Identify which cell holds the provided text, then report its (X, Y) central coordinate. 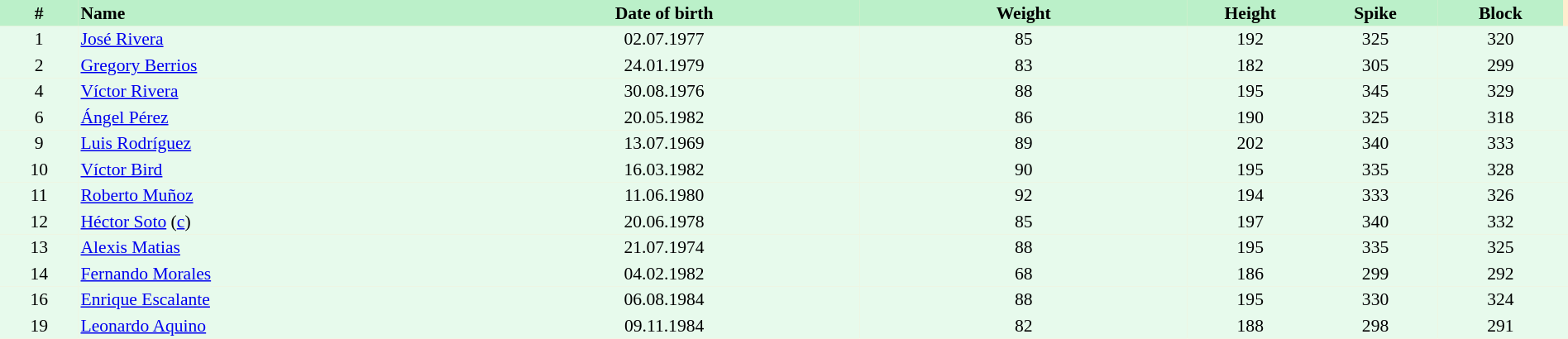
2 (39, 65)
4 (39, 91)
Spike (1374, 13)
328 (1500, 169)
10 (39, 169)
291 (1500, 326)
14 (39, 274)
298 (1374, 326)
Weight (1024, 13)
Víctor Rivera (273, 91)
Fernando Morales (273, 274)
# (39, 13)
197 (1250, 222)
Víctor Bird (273, 169)
Gregory Berrios (273, 65)
13.07.1969 (664, 144)
Name (273, 13)
19 (39, 326)
04.02.1982 (664, 274)
Roberto Muñoz (273, 195)
Height (1250, 13)
09.11.1984 (664, 326)
Alexis Matias (273, 248)
30.08.1976 (664, 91)
188 (1250, 326)
1 (39, 40)
90 (1024, 169)
86 (1024, 117)
Ángel Pérez (273, 117)
11.06.1980 (664, 195)
José Rivera (273, 40)
192 (1250, 40)
20.05.1982 (664, 117)
326 (1500, 195)
21.07.1974 (664, 248)
Héctor Soto (c) (273, 222)
194 (1250, 195)
16 (39, 299)
92 (1024, 195)
324 (1500, 299)
20.06.1978 (664, 222)
89 (1024, 144)
Date of birth (664, 13)
345 (1374, 91)
6 (39, 117)
Enrique Escalante (273, 299)
11 (39, 195)
186 (1250, 274)
82 (1024, 326)
9 (39, 144)
329 (1500, 91)
83 (1024, 65)
320 (1500, 40)
12 (39, 222)
24.01.1979 (664, 65)
305 (1374, 65)
13 (39, 248)
Block (1500, 13)
202 (1250, 144)
332 (1500, 222)
190 (1250, 117)
06.08.1984 (664, 299)
330 (1374, 299)
Luis Rodríguez (273, 144)
16.03.1982 (664, 169)
02.07.1977 (664, 40)
318 (1500, 117)
68 (1024, 274)
Leonardo Aquino (273, 326)
182 (1250, 65)
292 (1500, 274)
